Pinpoint the cell where the given text exists, returning its [X, Y] midpoint coordinate. 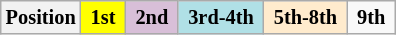
2nd [152, 17]
3rd-4th [221, 17]
1st [104, 17]
Position [41, 17]
9th [371, 17]
5th-8th [306, 17]
